Identify which cell holds the provided text, then report its (x, y) central coordinate. 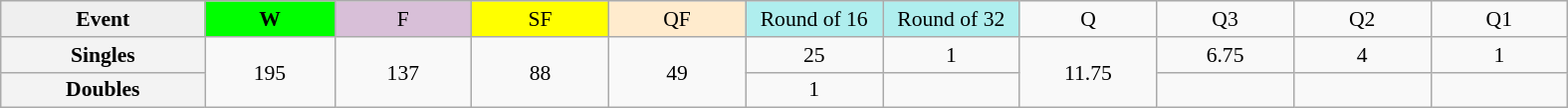
Q (1088, 19)
25 (814, 55)
88 (541, 72)
Round of 16 (814, 19)
SF (541, 19)
F (403, 19)
11.75 (1088, 72)
Doubles (104, 90)
QF (677, 19)
49 (677, 72)
Q1 (1499, 19)
Q3 (1226, 19)
137 (403, 72)
Round of 32 (951, 19)
Event (104, 19)
195 (270, 72)
W (270, 19)
6.75 (1226, 55)
Q2 (1362, 19)
4 (1362, 55)
Singles (104, 55)
